Find where the given text appears and provide that cell's center as (X, Y) coordinate. 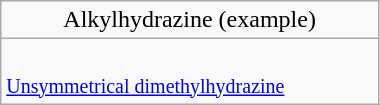
Unsymmetrical dimethylhydrazine (190, 72)
Alkylhydrazine (example) (190, 20)
